Find where the given text appears and provide that cell's center as [x, y] coordinate. 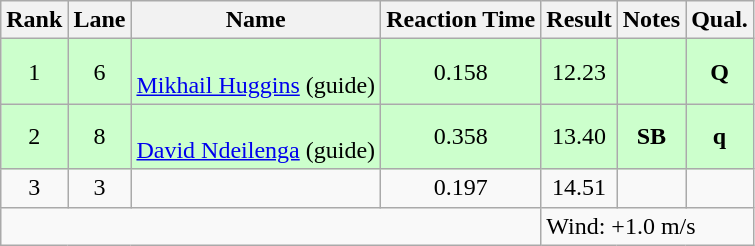
SB [651, 136]
Rank [34, 20]
David Ndeilenga (guide) [256, 136]
Name [256, 20]
Q [720, 72]
12.23 [579, 72]
Lane [100, 20]
Reaction Time [461, 20]
8 [100, 136]
Result [579, 20]
14.51 [579, 188]
13.40 [579, 136]
Qual. [720, 20]
0.158 [461, 72]
Mikhail Huggins (guide) [256, 72]
Wind: +1.0 m/s [648, 226]
q [720, 136]
1 [34, 72]
0.197 [461, 188]
6 [100, 72]
0.358 [461, 136]
2 [34, 136]
Notes [651, 20]
